From the cell containing the given text, extract its center point as [X, Y] coordinate. 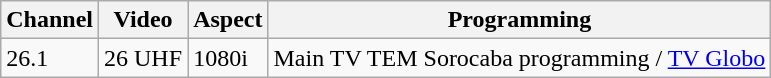
Programming [520, 20]
Video [144, 20]
1080i [228, 58]
26.1 [50, 58]
26 UHF [144, 58]
Aspect [228, 20]
Channel [50, 20]
Main TV TEM Sorocaba programming / TV Globo [520, 58]
